Return (X, Y) of the center of cell containing provided text 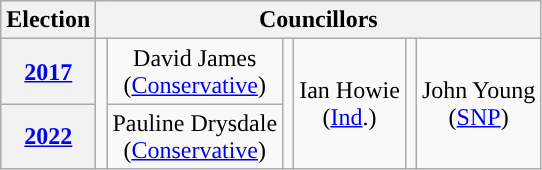
Election (48, 20)
2022 (48, 136)
2017 (48, 72)
Ian Howie(Ind.) (350, 104)
John Young(SNP) (478, 104)
Pauline Drysdale(Conservative) (195, 136)
Councillors (318, 20)
David James(Conservative) (195, 72)
